Locate the cell with the specified text and output its (X, Y) center coordinate. 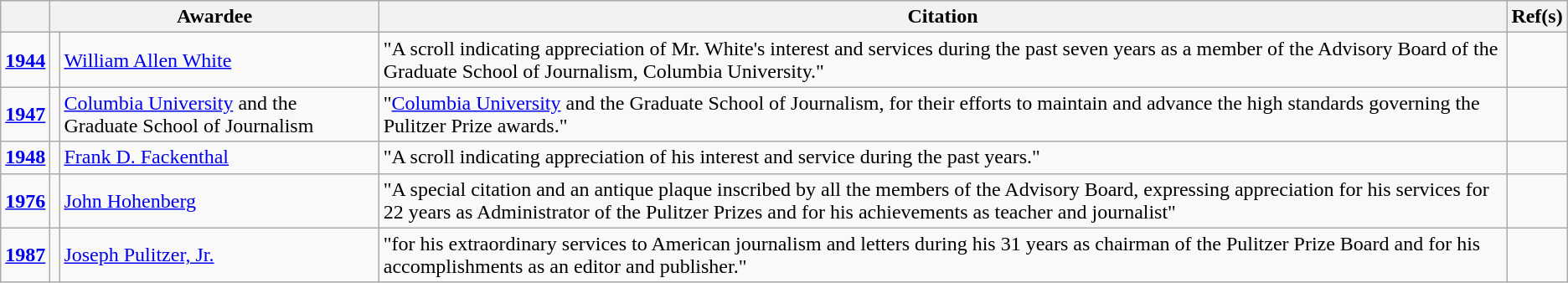
Columbia University and the Graduate School of Journalism (219, 114)
Awardee (214, 17)
Joseph Pulitzer, Jr. (219, 255)
"A scroll indicating appreciation of his interest and service during the past years." (943, 157)
1947 (25, 114)
1948 (25, 157)
William Allen White (219, 60)
John Hohenberg (219, 201)
1987 (25, 255)
Frank D. Fackenthal (219, 157)
Ref(s) (1537, 17)
1976 (25, 201)
Citation (943, 17)
1944 (25, 60)
